Output the (x, y) coordinate of the center of the cell containing the given text.  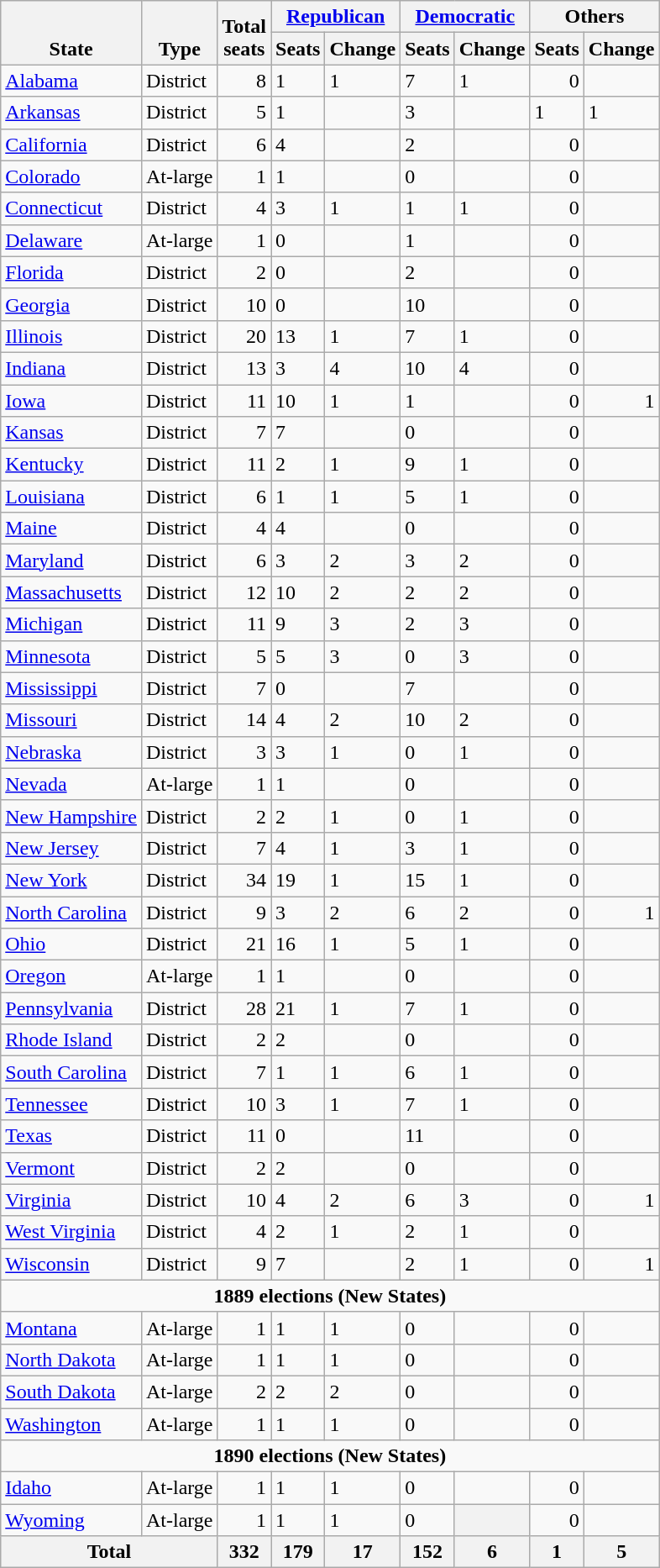
Montana (71, 1328)
Oregon (71, 976)
Totalseats (244, 33)
Rhode Island (71, 1040)
Democratic (465, 17)
14 (244, 720)
Iowa (71, 401)
34 (244, 880)
Type (180, 33)
Vermont (71, 1168)
Others (595, 17)
New York (71, 880)
Michigan (71, 624)
179 (298, 1552)
15 (427, 880)
332 (244, 1552)
Nevada (71, 784)
16 (298, 944)
Delaware (71, 240)
Missouri (71, 720)
Georgia (71, 304)
152 (427, 1552)
Arkansas (71, 113)
New Hampshire (71, 816)
South Dakota (71, 1392)
State (71, 33)
Pennsylvania (71, 1008)
Ohio (71, 944)
8 (244, 81)
17 (363, 1552)
California (71, 145)
West Virginia (71, 1232)
South Carolina (71, 1072)
Kansas (71, 433)
Idaho (71, 1488)
New Jersey (71, 848)
Nebraska (71, 752)
Connecticut (71, 208)
Mississippi (71, 688)
Kentucky (71, 465)
12 (244, 592)
Colorado (71, 176)
Illinois (71, 336)
1890 elections (New States) (330, 1456)
Louisiana (71, 497)
Washington (71, 1424)
Maine (71, 529)
Florida (71, 272)
28 (244, 1008)
North Dakota (71, 1360)
Indiana (71, 368)
Wyoming (71, 1520)
Republican (336, 17)
Texas (71, 1136)
Alabama (71, 81)
Virginia (71, 1200)
Maryland (71, 560)
Massachusetts (71, 592)
Minnesota (71, 656)
North Carolina (71, 912)
Wisconsin (71, 1264)
Total (109, 1552)
Tennessee (71, 1104)
1889 elections (New States) (330, 1296)
20 (244, 336)
19 (298, 880)
